Identify which cell holds the provided text, then report its (x, y) central coordinate. 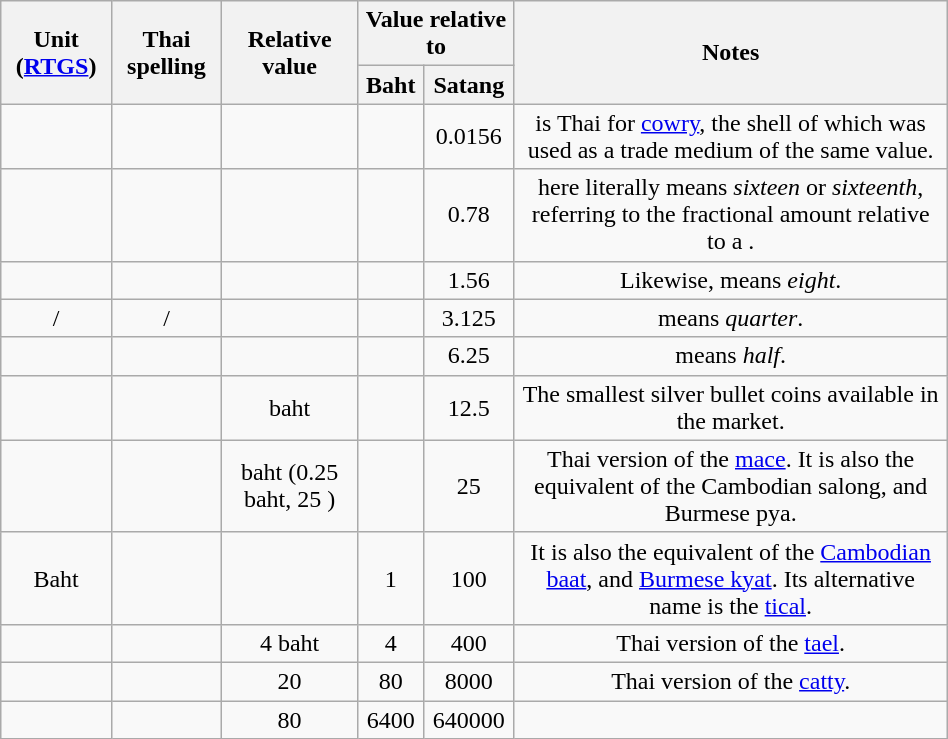
6400 (391, 719)
means half. (730, 356)
Value relative to (436, 34)
12.5 (469, 408)
Thai version of the mace. It is also the equivalent of the Cambodian salong, and Burmese pya. (730, 486)
Thai version of the catty. (730, 681)
Thai version of the tael. (730, 643)
here literally means sixteen or sixteenth, referring to the fractional amount relative to a . (730, 215)
baht (289, 408)
640000 (469, 719)
Thai spelling (166, 52)
Notes (730, 52)
20 (289, 681)
4 (391, 643)
Relative value (289, 52)
means quarter. (730, 318)
Likewise, means eight. (730, 280)
The smallest silver bullet coins available in the market. (730, 408)
0.78 (469, 215)
1 (391, 578)
baht (0.25 baht, 25 ) (289, 486)
is Thai for cowry, the shell of which was used as a trade medium of the same value. (730, 136)
It is also the equivalent of the Cambodian baat, and Burmese kyat. Its alternative name is the tical. (730, 578)
400 (469, 643)
1.56 (469, 280)
25 (469, 486)
Satang (469, 85)
100 (469, 578)
8000 (469, 681)
3.125 (469, 318)
4 baht (289, 643)
0.0156 (469, 136)
Unit (RTGS) (56, 52)
6.25 (469, 356)
